Search for the cell housing the specified text and yield its (x, y) center coordinate. 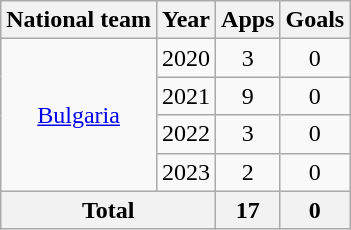
Goals (315, 20)
Total (108, 210)
2020 (186, 58)
2022 (186, 134)
National team (79, 20)
Apps (248, 20)
17 (248, 210)
Bulgaria (79, 115)
2 (248, 172)
2021 (186, 96)
Year (186, 20)
9 (248, 96)
2023 (186, 172)
